Pinpoint the cell where the given text exists, returning its [X, Y] midpoint coordinate. 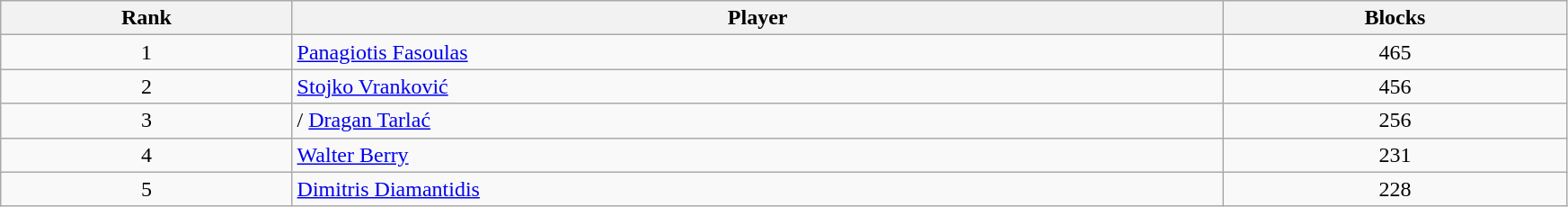
Player [757, 18]
5 [146, 189]
2 [146, 86]
456 [1395, 86]
4 [146, 155]
3 [146, 121]
256 [1395, 121]
228 [1395, 189]
465 [1395, 52]
/ Dragan Tarlać [757, 121]
Dimitris Diamantidis [757, 189]
Blocks [1395, 18]
1 [146, 52]
Panagiotis Fasoulas [757, 52]
Walter Berry [757, 155]
Stojko Vranković [757, 86]
231 [1395, 155]
Rank [146, 18]
